Scan for the cell matching the given text and deliver its (X, Y) coordinate at center. 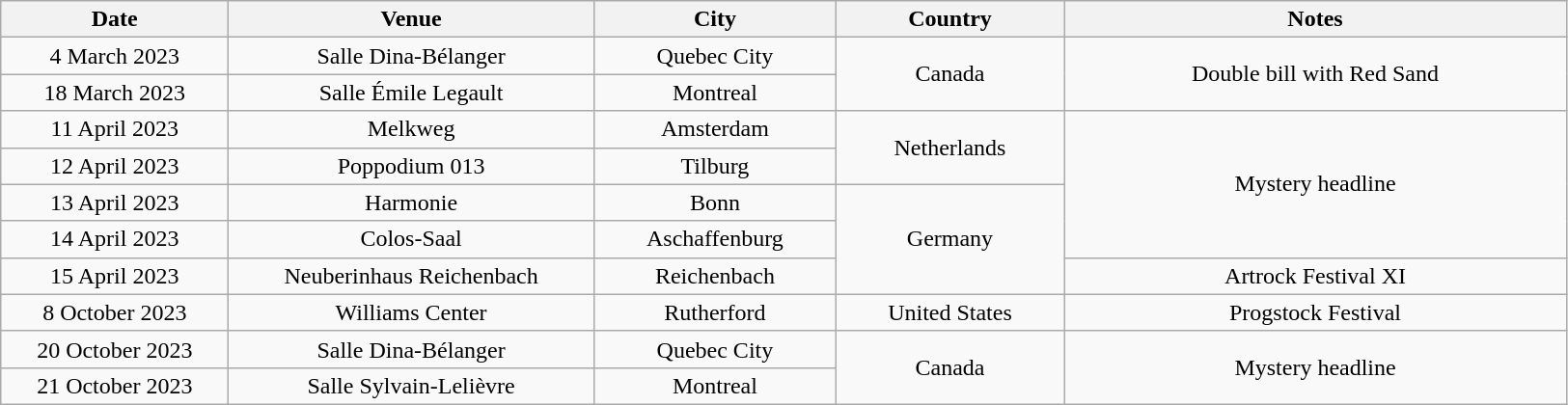
14 April 2023 (115, 239)
Date (115, 19)
15 April 2023 (115, 276)
Aschaffenburg (714, 239)
4 March 2023 (115, 56)
Country (949, 19)
Rutherford (714, 312)
Salle Sylvain-Lelièvre (411, 386)
Venue (411, 19)
Salle Émile Legault (411, 93)
Netherlands (949, 148)
United States (949, 312)
18 March 2023 (115, 93)
Artrock Festival XI (1314, 276)
Williams Center (411, 312)
Amsterdam (714, 129)
8 October 2023 (115, 312)
Progstock Festival (1314, 312)
Double bill with Red Sand (1314, 74)
21 October 2023 (115, 386)
Germany (949, 239)
13 April 2023 (115, 202)
Notes (1314, 19)
City (714, 19)
Poppodium 013 (411, 166)
11 April 2023 (115, 129)
Harmonie (411, 202)
20 October 2023 (115, 349)
12 April 2023 (115, 166)
Reichenbach (714, 276)
Bonn (714, 202)
Colos-Saal (411, 239)
Melkweg (411, 129)
Tilburg (714, 166)
Neuberinhaus Reichenbach (411, 276)
